For the text-containing cell, return its midpoint in (X, Y) coordinate format. 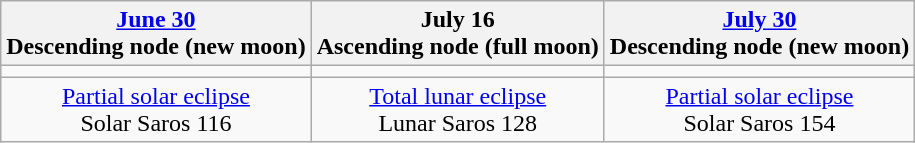
Partial solar eclipseSolar Saros 116 (156, 110)
Partial solar eclipseSolar Saros 154 (759, 110)
July 16Ascending node (full moon) (458, 34)
June 30Descending node (new moon) (156, 34)
Total lunar eclipseLunar Saros 128 (458, 110)
July 30Descending node (new moon) (759, 34)
